Scan for the cell matching the given text and deliver its (x, y) coordinate at center. 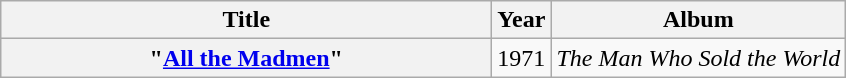
"All the Madmen" (246, 58)
1971 (522, 58)
Album (698, 20)
The Man Who Sold the World (698, 58)
Year (522, 20)
Title (246, 20)
